Return [x, y] of the center of cell containing provided text 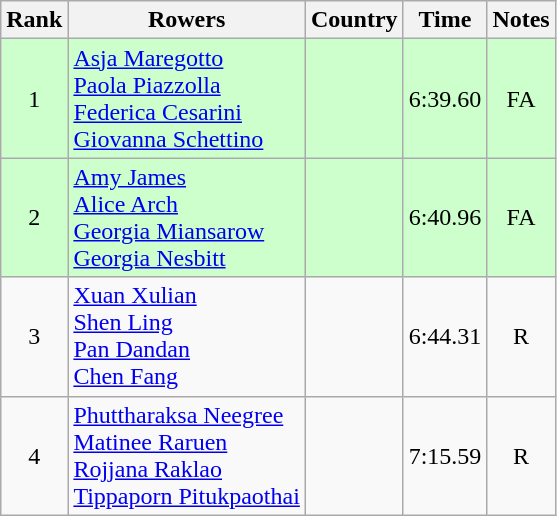
Asja MaregottoPaola PiazzollaFederica CesariniGiovanna Schettino [187, 98]
1 [34, 98]
Time [445, 20]
6:39.60 [445, 98]
4 [34, 456]
Amy JamesAlice ArchGeorgia MiansarowGeorgia Nesbitt [187, 218]
7:15.59 [445, 456]
3 [34, 336]
Phuttharaksa NeegreeMatinee RaruenRojjana RaklaoTippaporn Pitukpaothai [187, 456]
2 [34, 218]
Xuan XulianShen LingPan DandanChen Fang [187, 336]
6:40.96 [445, 218]
6:44.31 [445, 336]
Rank [34, 20]
Country [354, 20]
Notes [521, 20]
Rowers [187, 20]
